Provide the (X, Y) coordinate of the cell's center where the given text is located.  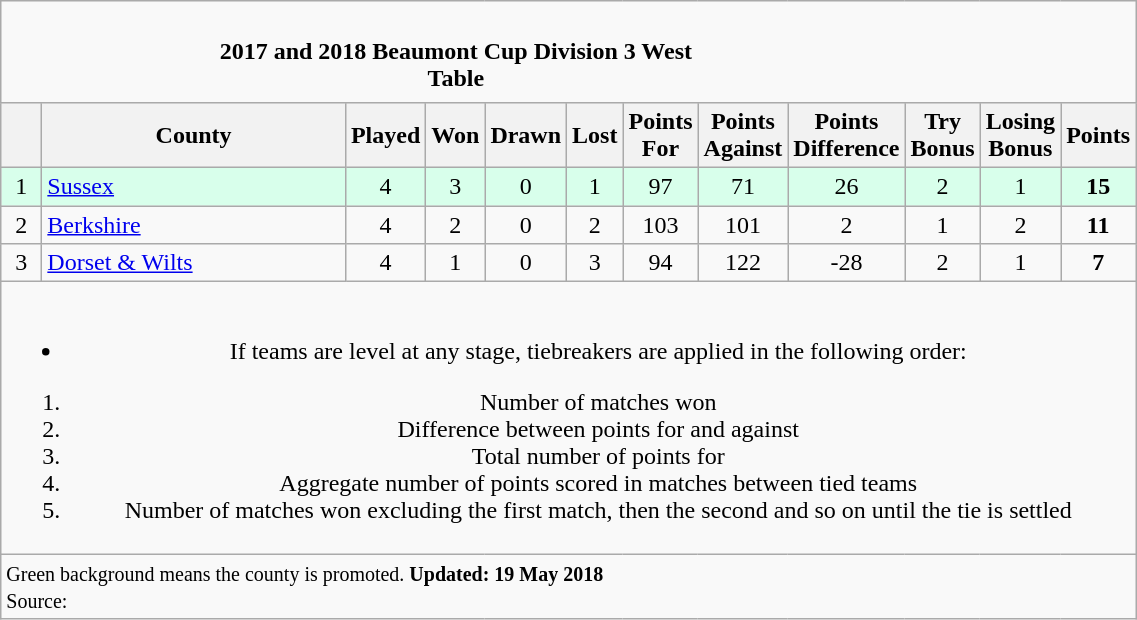
Won (456, 134)
Green background means the county is promoted. Updated: 19 May 2018Source: (568, 586)
Lost (595, 134)
Try Bonus (942, 134)
Dorset & Wilts (194, 263)
Points (1098, 134)
97 (660, 186)
Played (385, 134)
103 (660, 225)
101 (743, 225)
County (194, 134)
7 (1098, 263)
15 (1098, 186)
Berkshire (194, 225)
-28 (846, 263)
Points Difference (846, 134)
122 (743, 263)
11 (1098, 225)
26 (846, 186)
Sussex (194, 186)
Points Against (743, 134)
94 (660, 263)
Points For (660, 134)
Drawn (526, 134)
71 (743, 186)
Losing Bonus (1020, 134)
